Output the [X, Y] coordinate of the center of the cell containing the given text.  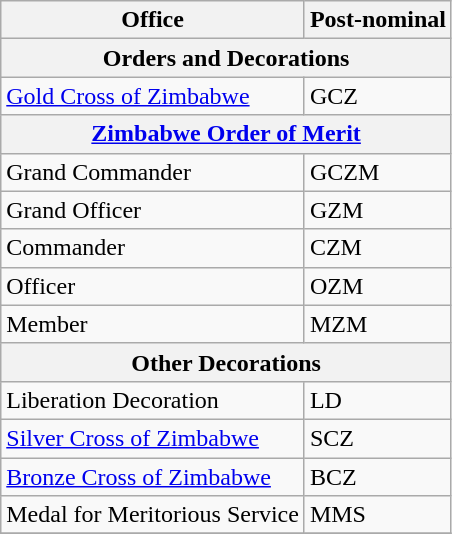
Medal for Meritorious Service [153, 515]
Orders and Decorations [226, 58]
Post-nominal [378, 20]
GZM [378, 210]
Commander [153, 248]
MMS [378, 515]
Bronze Cross of Zimbabwe [153, 477]
GCZM [378, 172]
Grand Officer [153, 210]
Liberation Decoration [153, 400]
Zimbabwe Order of Merit [226, 134]
BCZ [378, 477]
GCZ [378, 96]
Grand Commander [153, 172]
Office [153, 20]
Silver Cross of Zimbabwe [153, 438]
LD [378, 400]
MZM [378, 324]
Gold Cross of Zimbabwe [153, 96]
Officer [153, 286]
Other Decorations [226, 362]
Member [153, 324]
CZM [378, 248]
SCZ [378, 438]
OZM [378, 286]
